Capture the cell that displays the provided text and extract its [x, y] central coordinate. 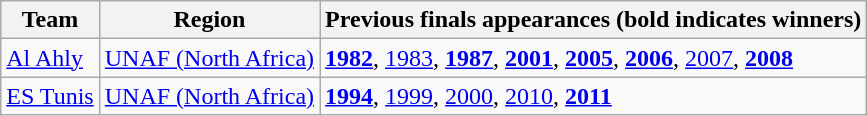
ES Tunis [50, 96]
Team [50, 20]
Previous finals appearances (bold indicates winners) [594, 20]
1994, 1999, 2000, 2010, 2011 [594, 96]
Al Ahly [50, 58]
1982, 1983, 1987, 2001, 2005, 2006, 2007, 2008 [594, 58]
Region [209, 20]
